Return (X, Y) of the center of cell containing provided text 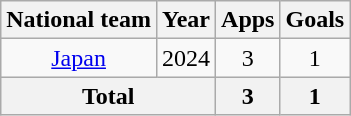
Japan (79, 58)
Total (108, 96)
Apps (248, 20)
National team (79, 20)
Year (186, 20)
Goals (315, 20)
2024 (186, 58)
